Determine the (x, y) coordinate at the center of the cell enclosing the given text.  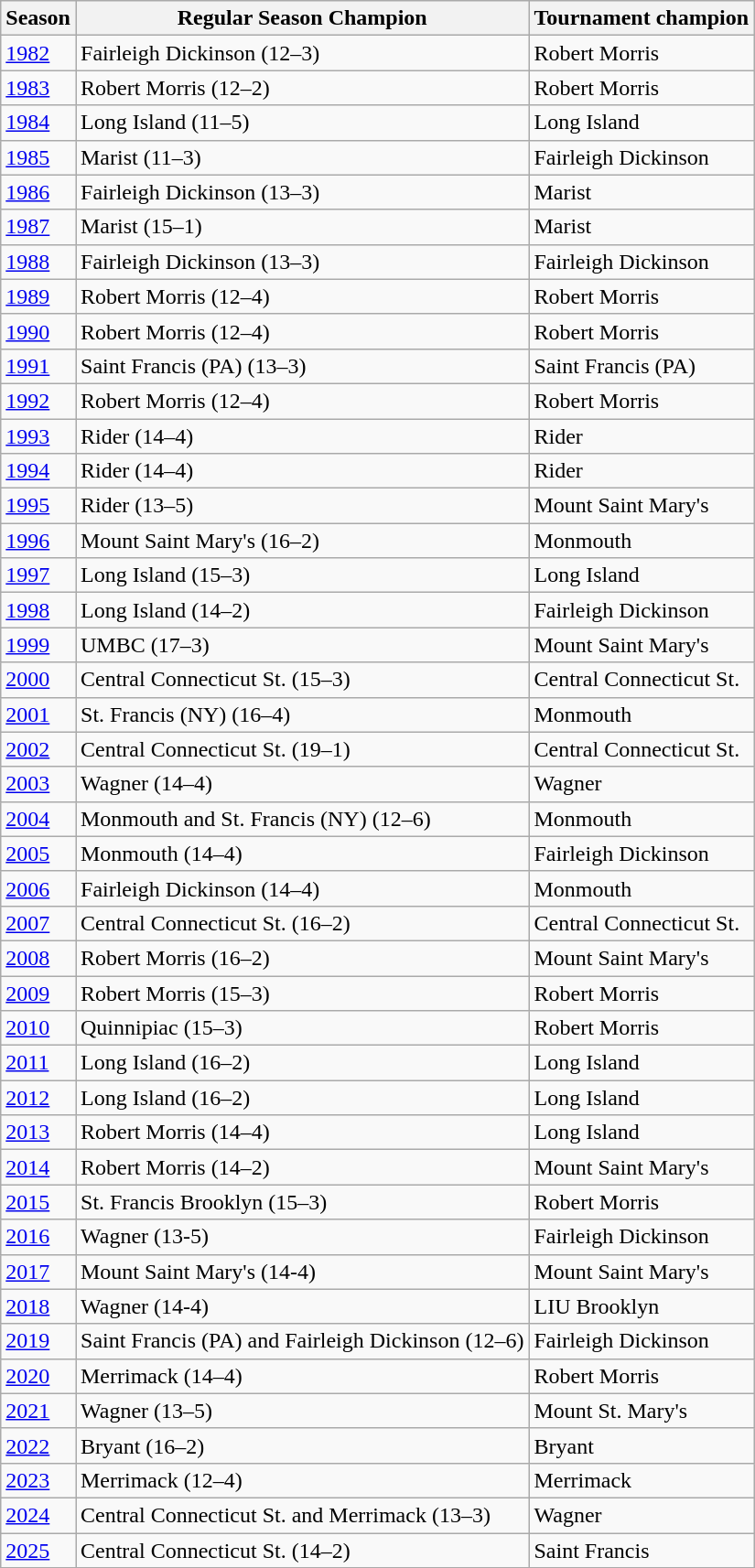
Fairleigh Dickinson (12–3) (302, 53)
1983 (38, 88)
Merrimack (14–4) (302, 1376)
Robert Morris (12–2) (302, 88)
1993 (38, 436)
2023 (38, 1480)
Wagner (14-4) (302, 1306)
1986 (38, 192)
Bryant (16–2) (302, 1445)
Central Connecticut St. (15–3) (302, 680)
1990 (38, 331)
Long Island (15–3) (302, 575)
Saint Francis (PA) (642, 366)
1988 (38, 262)
Quinnipiac (15–3) (302, 1028)
LIU Brooklyn (642, 1306)
Marist (11–3) (302, 157)
1994 (38, 471)
1985 (38, 157)
Wagner (13–5) (302, 1411)
2009 (38, 993)
Saint Francis (PA) and Fairleigh Dickinson (12–6) (302, 1341)
Saint Francis (642, 1551)
1982 (38, 53)
1997 (38, 575)
St. Francis (NY) (16–4) (302, 714)
2014 (38, 1167)
Long Island (14–2) (302, 610)
1991 (38, 366)
2007 (38, 923)
2016 (38, 1237)
2022 (38, 1445)
2018 (38, 1306)
Tournament champion (642, 18)
Long Island (11–5) (302, 123)
1989 (38, 296)
1987 (38, 227)
1998 (38, 610)
Mount St. Mary's (642, 1411)
2003 (38, 784)
2013 (38, 1133)
Mount Saint Mary's (16–2) (302, 541)
Robert Morris (14–2) (302, 1167)
Central Connecticut St. (16–2) (302, 923)
1992 (38, 401)
1995 (38, 506)
Robert Morris (16–2) (302, 958)
2015 (38, 1202)
2006 (38, 888)
Robert Morris (14–4) (302, 1133)
2024 (38, 1515)
2002 (38, 749)
Monmouth and St. Francis (NY) (12–6) (302, 819)
Wagner (13-5) (302, 1237)
UMBC (17–3) (302, 645)
2008 (38, 958)
2012 (38, 1098)
Rider (13–5) (302, 506)
Bryant (642, 1445)
Season (38, 18)
Central Connecticut St. and Merrimack (13–3) (302, 1515)
Central Connecticut St. (19–1) (302, 749)
Regular Season Champion (302, 18)
2001 (38, 714)
2000 (38, 680)
Central Connecticut St. (14–2) (302, 1551)
Merrimack (642, 1480)
2017 (38, 1272)
2004 (38, 819)
2005 (38, 854)
Marist (15–1) (302, 227)
Merrimack (12–4) (302, 1480)
1999 (38, 645)
2010 (38, 1028)
2021 (38, 1411)
1996 (38, 541)
Monmouth (14–4) (302, 854)
Wagner (14–4) (302, 784)
2025 (38, 1551)
1984 (38, 123)
Saint Francis (PA) (13–3) (302, 366)
Fairleigh Dickinson (14–4) (302, 888)
Mount Saint Mary's (14-4) (302, 1272)
St. Francis Brooklyn (15–3) (302, 1202)
2019 (38, 1341)
2011 (38, 1063)
Robert Morris (15–3) (302, 993)
2020 (38, 1376)
